Output the (x, y) coordinate of the center of the cell containing the given text.  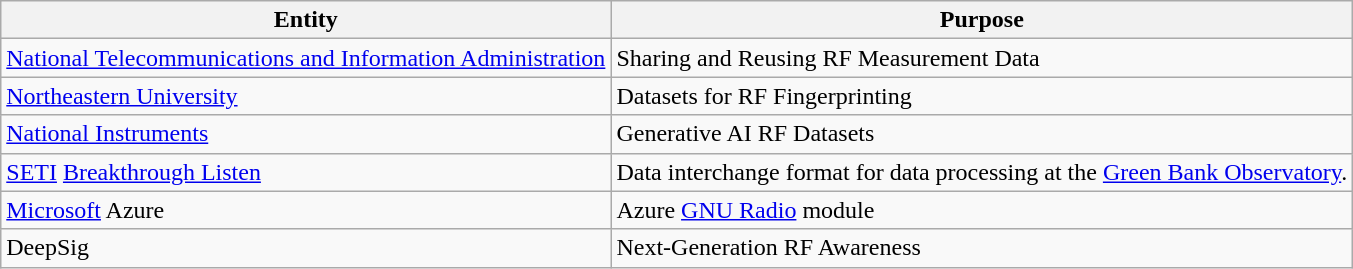
Datasets for RF Fingerprinting (982, 96)
Purpose (982, 20)
Generative AI RF Datasets (982, 134)
Sharing and Reusing RF Measurement Data (982, 58)
Data interchange format for data processing at the Green Bank Observatory. (982, 172)
Azure GNU Radio module (982, 210)
Microsoft Azure (306, 210)
DeepSig (306, 248)
National Telecommunications and Information Administration (306, 58)
Entity (306, 20)
Northeastern University (306, 96)
Next-Generation RF Awareness (982, 248)
National Instruments (306, 134)
SETI Breakthrough Listen (306, 172)
